Capture the cell that displays the provided text and extract its (X, Y) central coordinate. 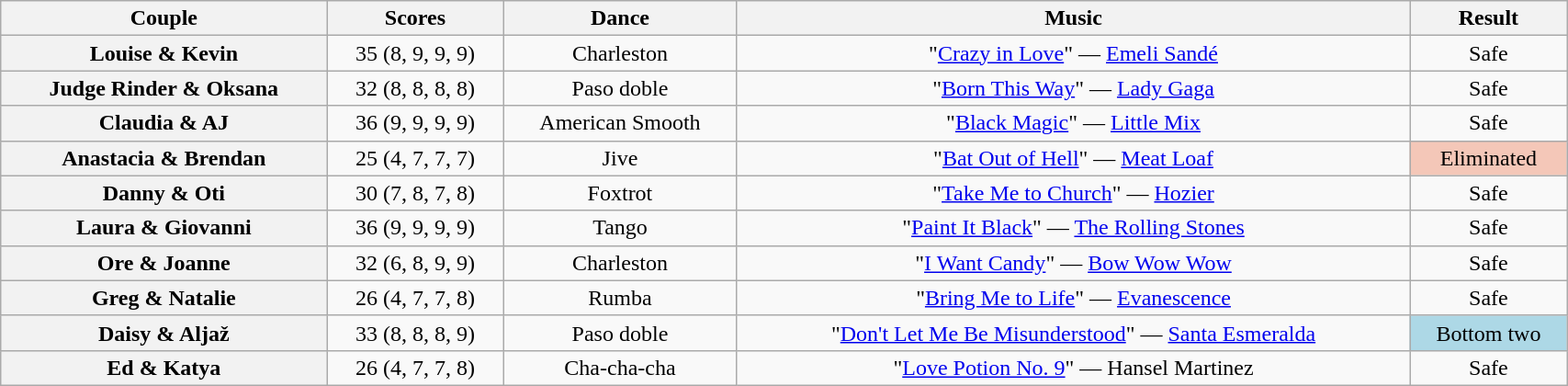
30 (7, 8, 7, 8) (415, 193)
Jive (620, 158)
Ore & Joanne (164, 263)
American Smooth (620, 123)
Foxtrot (620, 193)
"Don't Let Me Be Misunderstood" — Santa Esmeralda (1073, 333)
Cha-cha-cha (620, 368)
Ed & Katya (164, 368)
Greg & Natalie (164, 298)
Daisy & Aljaž (164, 333)
"I Want Candy" — Bow Wow Wow (1073, 263)
"Black Magic" — Little Mix (1073, 123)
"Paint It Black" — The Rolling Stones (1073, 228)
Couple (164, 18)
35 (8, 9, 9, 9) (415, 53)
Bottom two (1488, 333)
Danny & Oti (164, 193)
Scores (415, 18)
25 (4, 7, 7, 7) (415, 158)
32 (6, 8, 9, 9) (415, 263)
Claudia & AJ (164, 123)
"Bat Out of Hell" — Meat Loaf (1073, 158)
Dance (620, 18)
Louise & Kevin (164, 53)
Rumba (620, 298)
Judge Rinder & Oksana (164, 88)
"Take Me to Church" — Hozier (1073, 193)
Eliminated (1488, 158)
"Love Potion No. 9" — Hansel Martinez (1073, 368)
"Bring Me to Life" — Evanescence (1073, 298)
Anastacia & Brendan (164, 158)
Music (1073, 18)
"Born This Way" — Lady Gaga (1073, 88)
Tango (620, 228)
Result (1488, 18)
32 (8, 8, 8, 8) (415, 88)
"Crazy in Love" — Emeli Sandé (1073, 53)
33 (8, 8, 8, 9) (415, 333)
Laura & Giovanni (164, 228)
